Detect which cell encompasses the target text, then output its (x, y) center coordinate. 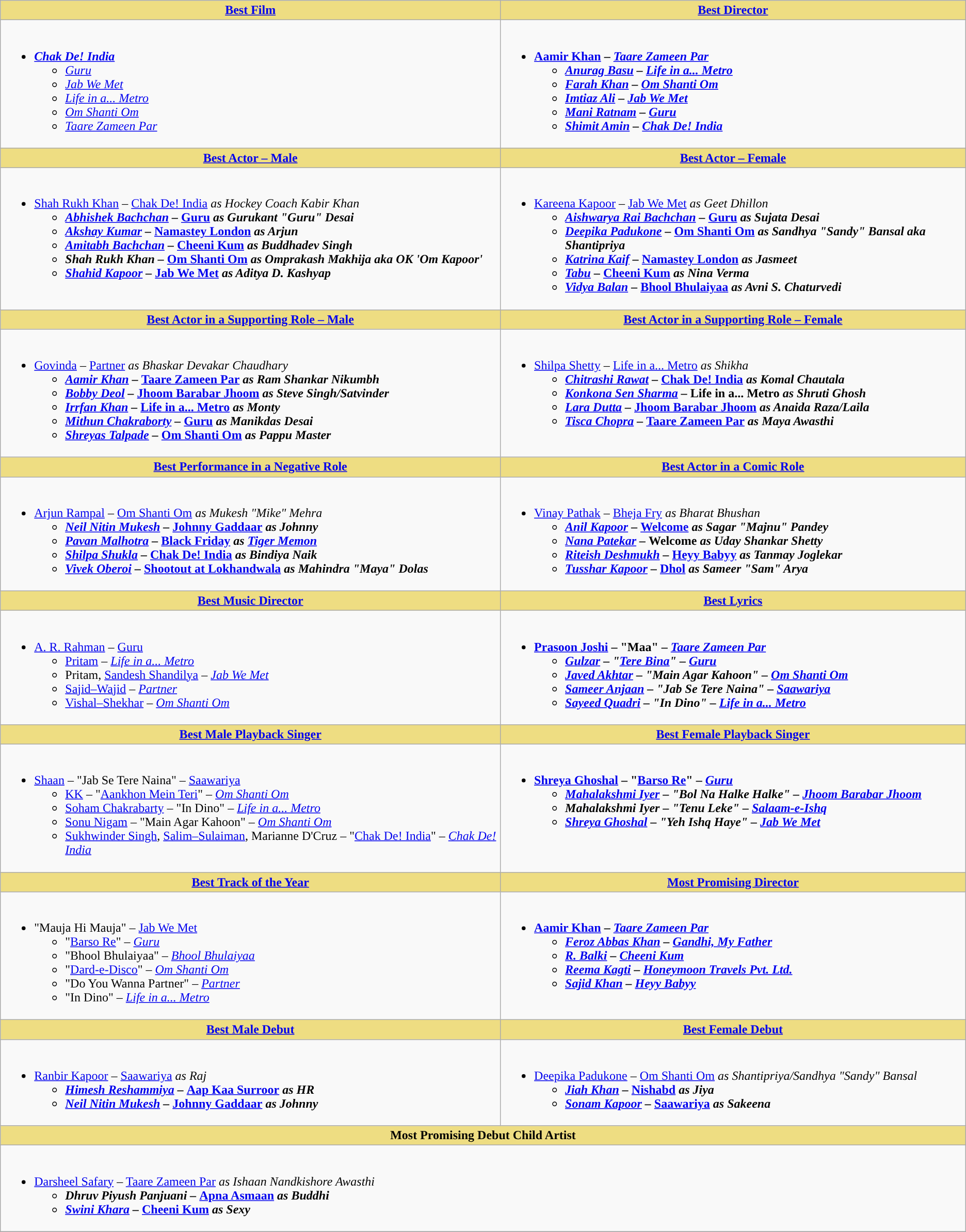
Chak De! IndiaGuruJab We MetLife in a... MetroOm Shanti OmTaare Zameen Par (251, 84)
Ranbir Kapoor – Saawariya as RajHimesh Reshammiya – Aap Kaa Surroor as HRNeil Nitin Mukesh – Johnny Gaddaar as Johnny (251, 1082)
Best Performance in a Negative Role (251, 467)
Most Promising Debut Child Artist (483, 1136)
Best Lyrics (733, 601)
Best Actor in a Comic Role (733, 467)
Deepika Padukone – Om Shanti Om as Shantipriya/Sandhya "Sandy" BansalJiah Khan – Nishabd as JiyaSonam Kapoor – Saawariya as Sakeena (733, 1082)
Most Promising Director (733, 882)
Best Director (733, 10)
Best Actor – Female (733, 158)
Darsheel Safary – Taare Zameen Par as Ishaan Nandkishore AwasthiDhruv Piyush Panjuani – Apna Asmaan as BuddhiSwini Khara – Cheeni Kum as Sexy (483, 1189)
Best Female Playback Singer (733, 734)
Best Track of the Year (251, 882)
A. R. Rahman – GuruPritam – Life in a... MetroPritam, Sandesh Shandilya – Jab We MetSajid–Wajid – PartnerVishal–Shekhar – Om Shanti Om (251, 668)
Best Female Debut (733, 1030)
Best Actor in a Supporting Role – Female (733, 319)
Best Actor – Male (251, 158)
Best Film (251, 10)
Best Male Playback Singer (251, 734)
Best Music Director (251, 601)
Best Actor in a Supporting Role – Male (251, 319)
Best Male Debut (251, 1030)
